Locate the cell with the specified text and output its [x, y] center coordinate. 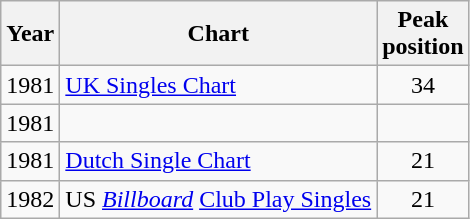
34 [423, 85]
Peakposition [423, 34]
US Billboard Club Play Singles [218, 199]
Chart [218, 34]
1982 [30, 199]
Dutch Single Chart [218, 161]
UK Singles Chart [218, 85]
Year [30, 34]
